Search for the cell housing the specified text and yield its (x, y) center coordinate. 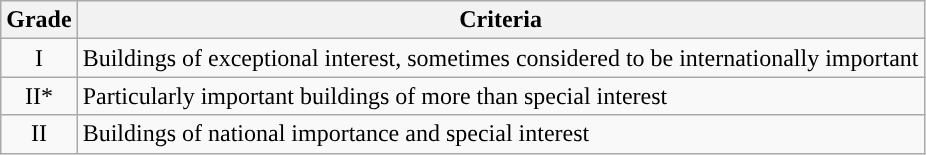
II (39, 134)
Grade (39, 20)
Buildings of national importance and special interest (500, 134)
Criteria (500, 20)
II* (39, 96)
Buildings of exceptional interest, sometimes considered to be internationally important (500, 58)
I (39, 58)
Particularly important buildings of more than special interest (500, 96)
